Locate the cell with the specified text and output its (X, Y) center coordinate. 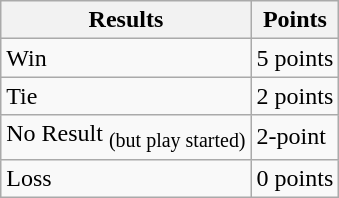
Win (126, 58)
2 points (295, 96)
2-point (295, 137)
Results (126, 20)
Points (295, 20)
Tie (126, 96)
No Result (but play started) (126, 137)
0 points (295, 178)
5 points (295, 58)
Loss (126, 178)
